From the cell containing the given text, extract its center point as (X, Y) coordinate. 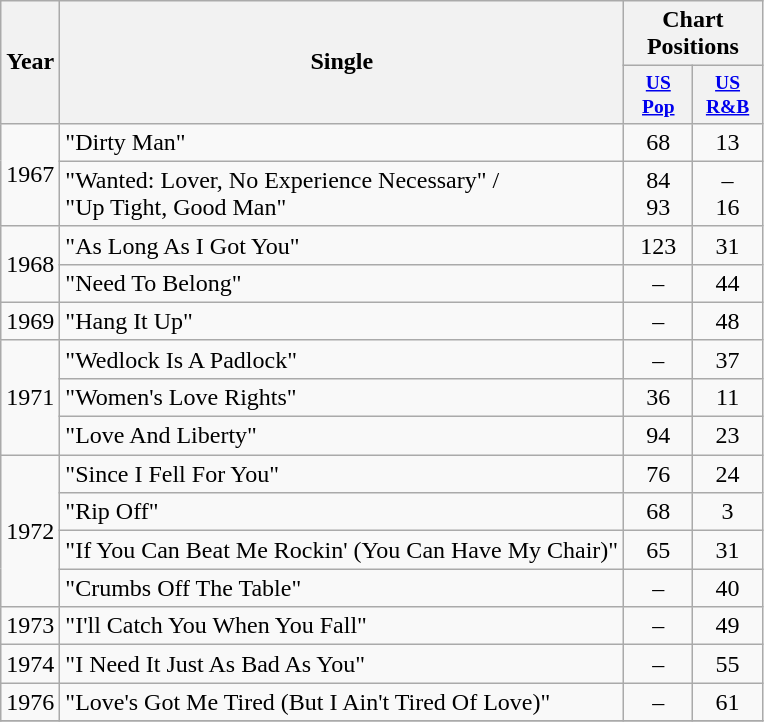
"Dirty Man" (342, 142)
123 (658, 245)
48 (728, 321)
55 (728, 664)
"Crumbs Off The Table" (342, 588)
23 (728, 436)
76 (658, 474)
Chart Positions (694, 34)
1968 (30, 264)
"Rip Off" (342, 512)
"Wanted: Lover, No Experience Necessary" /"Up Tight, Good Man" (342, 194)
24 (728, 474)
49 (728, 626)
"I'll Catch You When You Fall" (342, 626)
"Wedlock Is A Padlock" (342, 359)
3 (728, 512)
"Hang It Up" (342, 321)
44 (728, 283)
US Pop (658, 94)
8493 (658, 194)
1967 (30, 174)
–16 (728, 194)
94 (658, 436)
40 (728, 588)
36 (658, 397)
Single (342, 62)
"As Long As I Got You" (342, 245)
13 (728, 142)
"If You Can Beat Me Rockin' (You Can Have My Chair)" (342, 550)
1972 (30, 531)
"Need To Belong" (342, 283)
61 (728, 702)
1974 (30, 664)
USR&B (728, 94)
"Love And Liberty" (342, 436)
11 (728, 397)
65 (658, 550)
"I Need It Just As Bad As You" (342, 664)
1971 (30, 397)
"Since I Fell For You" (342, 474)
Year (30, 62)
37 (728, 359)
1976 (30, 702)
"Love's Got Me Tired (But I Ain't Tired Of Love)" (342, 702)
1973 (30, 626)
1969 (30, 321)
"Women's Love Rights" (342, 397)
